Locate the cell with the specified text and output its [X, Y] center coordinate. 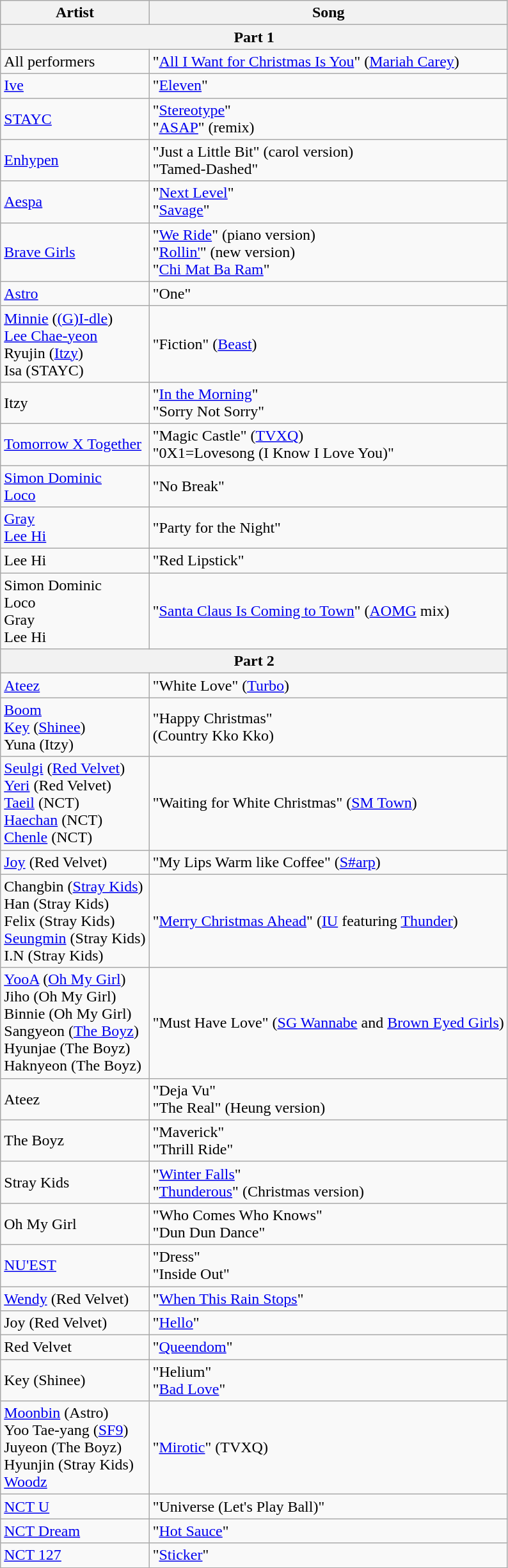
BoomKey (Shinee)Yuna (Itzy) [75, 727]
"Must Have Love" (SG Wannabe and Brown Eyed Girls) [328, 1023]
"Maverick""Thrill Ride" [328, 1141]
"My Lips Warm like Coffee" (S#arp) [328, 862]
"Mirotic" (TVXQ) [328, 1448]
"In the Morning""Sorry Not Sorry" [328, 403]
"Sticker" [328, 1555]
GrayLee Hi [75, 528]
Lee Hi [75, 561]
"Fiction" (Beast) [328, 344]
Seulgi (Red Velvet)Yeri (Red Velvet)Taeil (NCT)Haechan (NCT)Chenle (NCT) [75, 803]
Oh My Girl [75, 1224]
"Next Level""Savage" [328, 202]
Simon DominicLocoGrayLee Hi [75, 611]
Key (Shinee) [75, 1380]
"Santa Claus Is Coming to Town" (AOMG mix) [328, 611]
NCT Dream [75, 1531]
"Hello" [328, 1323]
"Eleven" [328, 86]
"Magic Castle" (TVXQ)"0X1=Lovesong (I Know I Love You)" [328, 444]
NCT 127 [75, 1555]
All performers [75, 61]
Red Velvet [75, 1347]
Itzy [75, 403]
Song [328, 13]
"Hot Sauce" [328, 1531]
Moonbin (Astro)Yoo Tae-yang (SF9)Juyeon (The Boyz)Hyunjin (Stray Kids)Woodz [75, 1448]
NCT U [75, 1507]
STAYC [75, 119]
"When This Rain Stops" [328, 1299]
Minnie ((G)I-dle)Lee Chae-yeonRyujin (Itzy)Isa (STAYC) [75, 344]
"Who Comes Who Knows""Dun Dun Dance" [328, 1224]
Ive [75, 86]
Tomorrow X Together [75, 444]
"Just a Little Bit" (carol version)"Tamed-Dashed" [328, 160]
"Helium""Bad Love" [328, 1380]
Part 1 [255, 37]
Changbin (Stray Kids)Han (Stray Kids)Felix (Stray Kids)Seungmin (Stray Kids)I.N (Stray Kids) [75, 921]
"Queendom" [328, 1347]
YooA (Oh My Girl)Jiho (Oh My Girl)Binnie (Oh My Girl)Sangyeon (The Boyz)Hyunjae (The Boyz)Haknyeon (The Boyz) [75, 1023]
Enhypen [75, 160]
"All I Want for Christmas Is You" (Mariah Carey) [328, 61]
"We Ride" (piano version)"Rollin'" (new version)"Chi Mat Ba Ram" [328, 252]
Wendy (Red Velvet) [75, 1299]
"Waiting for White Christmas" (SM Town) [328, 803]
"Deja Vu""The Real" (Heung version) [328, 1099]
Brave Girls [75, 252]
"Dress""Inside Out" [328, 1265]
"White Love" (Turbo) [328, 686]
Simon DominicLoco [75, 486]
"Stereotype""ASAP" (remix) [328, 119]
"Merry Christmas Ahead" (IU featuring Thunder) [328, 921]
"No Break" [328, 486]
Part 2 [255, 661]
Aespa [75, 202]
"Red Lipstick" [328, 561]
Astro [75, 294]
"One" [328, 294]
NU'EST [75, 1265]
Stray Kids [75, 1182]
Artist [75, 13]
The Boyz [75, 1141]
"Happy Christmas"(Country Kko Kko) [328, 727]
"Winter Falls""Thunderous" (Christmas version) [328, 1182]
"Universe (Let's Play Ball)" [328, 1507]
"Party for the Night" [328, 528]
